For the text-containing cell, return its midpoint in [X, Y] coordinate format. 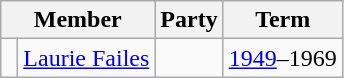
Member [78, 20]
Laurie Failes [86, 58]
Term [282, 20]
Party [189, 20]
1949–1969 [282, 58]
